Return [x, y] of the center of cell containing provided text 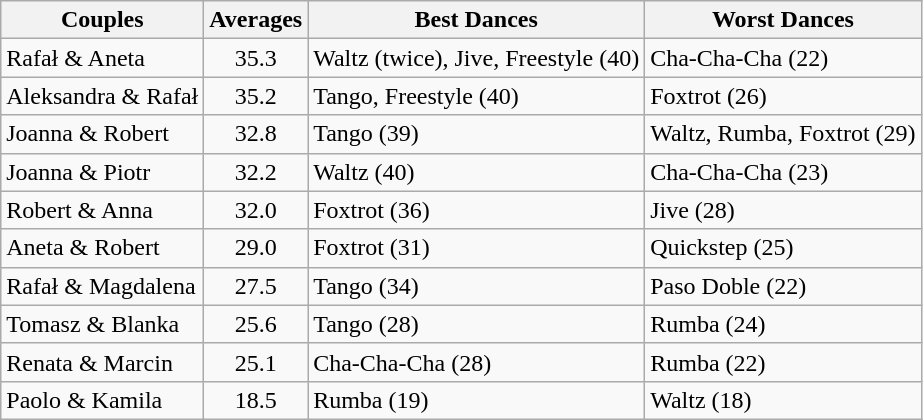
25.6 [256, 324]
Renata & Marcin [102, 362]
29.0 [256, 248]
Cha-Cha-Cha (28) [476, 362]
Joanna & Piotr [102, 172]
Tango (39) [476, 134]
Best Dances [476, 20]
Tango, Freestyle (40) [476, 96]
Rumba (24) [783, 324]
Rafał & Magdalena [102, 286]
Quickstep (25) [783, 248]
Paso Doble (22) [783, 286]
Rumba (22) [783, 362]
Waltz (40) [476, 172]
Worst Dances [783, 20]
Foxtrot (26) [783, 96]
25.1 [256, 362]
Cha-Cha-Cha (23) [783, 172]
32.8 [256, 134]
35.2 [256, 96]
Cha-Cha-Cha (22) [783, 58]
Rafał & Aneta [102, 58]
Foxtrot (36) [476, 210]
35.3 [256, 58]
Tomasz & Blanka [102, 324]
Jive (28) [783, 210]
Tango (28) [476, 324]
27.5 [256, 286]
Aleksandra & Rafał [102, 96]
32.2 [256, 172]
Joanna & Robert [102, 134]
Waltz (twice), Jive, Freestyle (40) [476, 58]
Paolo & Kamila [102, 400]
18.5 [256, 400]
32.0 [256, 210]
Averages [256, 20]
Aneta & Robert [102, 248]
Couples [102, 20]
Waltz (18) [783, 400]
Tango (34) [476, 286]
Rumba (19) [476, 400]
Robert & Anna [102, 210]
Foxtrot (31) [476, 248]
Waltz, Rumba, Foxtrot (29) [783, 134]
